Search for the cell housing the specified text and yield its [x, y] center coordinate. 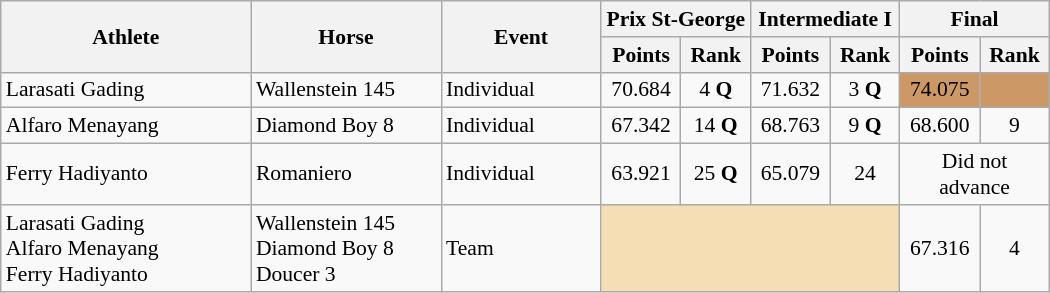
Event [521, 36]
24 [865, 174]
Wallenstein 145 Diamond Boy 8 Doucer 3 [346, 248]
Final [974, 19]
Wallenstein 145 [346, 90]
4 Q [716, 90]
3 Q [865, 90]
74.075 [940, 90]
Athlete [126, 36]
67.342 [641, 126]
9 [1015, 126]
65.079 [790, 174]
Diamond Boy 8 [346, 126]
68.600 [940, 126]
67.316 [940, 248]
68.763 [790, 126]
Larasati Gading [126, 90]
Prix St-George [676, 19]
4 [1015, 248]
25 Q [716, 174]
Team [521, 248]
Alfaro Menayang [126, 126]
Intermediate I [824, 19]
14 Q [716, 126]
Ferry Hadiyanto [126, 174]
Larasati Gading Alfaro Menayang Ferry Hadiyanto [126, 248]
63.921 [641, 174]
70.684 [641, 90]
Horse [346, 36]
Did not advance [974, 174]
9 Q [865, 126]
71.632 [790, 90]
Romaniero [346, 174]
